Find where the given text appears and provide that cell's center as (x, y) coordinate. 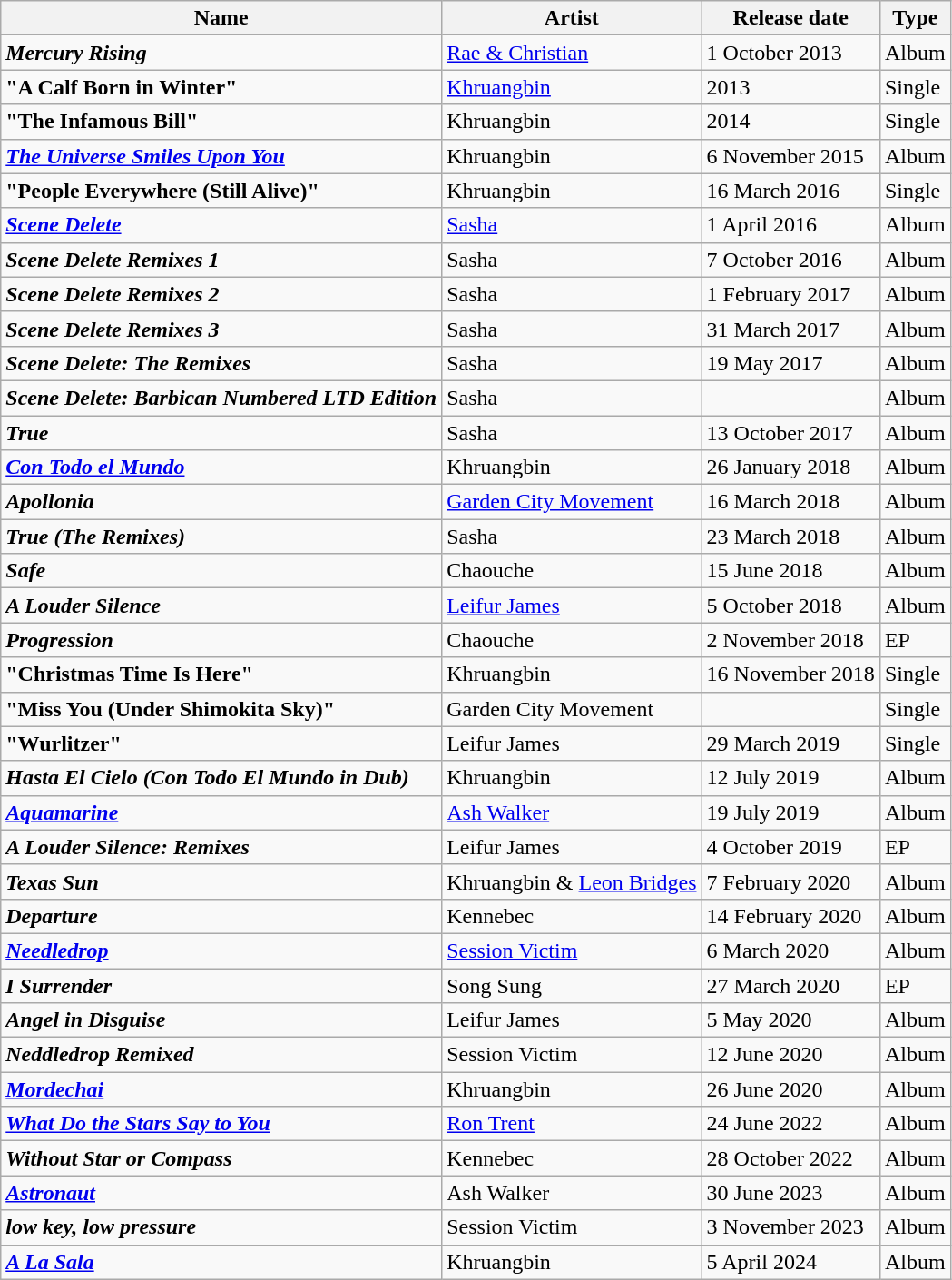
3 November 2023 (790, 1227)
Without Star or Compass (221, 1158)
Departure (221, 916)
A Louder Silence: Remixes (221, 847)
30 June 2023 (790, 1193)
"People Everywhere (Still Alive)" (221, 191)
Artist (572, 18)
I Surrender (221, 985)
Rae & Christian (572, 53)
29 March 2019 (790, 743)
16 November 2018 (790, 674)
Apollonia (221, 502)
Neddledrop Remixed (221, 1055)
26 June 2020 (790, 1089)
16 March 2018 (790, 502)
2013 (790, 87)
"Wurlitzer" (221, 743)
6 March 2020 (790, 950)
Scene Delete Remixes 2 (221, 294)
Texas Sun (221, 881)
Name (221, 18)
7 February 2020 (790, 881)
2014 (790, 122)
15 June 2018 (790, 571)
24 June 2022 (790, 1124)
12 July 2019 (790, 778)
12 June 2020 (790, 1055)
Hasta El Cielo (Con Todo El Mundo in Dub) (221, 778)
23 March 2018 (790, 537)
Scene Delete: The Remixes (221, 363)
Scene Delete (221, 225)
"Christmas Time Is Here" (221, 674)
Needledrop (221, 950)
Scene Delete Remixes 1 (221, 260)
"The Infamous Bill" (221, 122)
Mercury Rising (221, 53)
True (221, 433)
Angel in Disguise (221, 1020)
7 October 2016 (790, 260)
Scene Delete: Barbican Numbered LTD Edition (221, 398)
19 July 2019 (790, 812)
Con Todo el Mundo (221, 468)
2 November 2018 (790, 640)
Mordechai (221, 1089)
Aquamarine (221, 812)
27 March 2020 (790, 985)
What Do the Stars Say to You (221, 1124)
26 January 2018 (790, 468)
Astronaut (221, 1193)
"Miss You (Under Shimokita Sky)" (221, 709)
low key, low pressure (221, 1227)
"A Calf Born in Winter" (221, 87)
Safe (221, 571)
Progression (221, 640)
31 March 2017 (790, 329)
6 November 2015 (790, 156)
1 April 2016 (790, 225)
Release date (790, 18)
The Universe Smiles Upon You (221, 156)
1 February 2017 (790, 294)
Khruangbin & Leon Bridges (572, 881)
19 May 2017 (790, 363)
Scene Delete Remixes 3 (221, 329)
Song Sung (572, 985)
True (The Remixes) (221, 537)
A Louder Silence (221, 606)
16 March 2016 (790, 191)
Ron Trent (572, 1124)
4 October 2019 (790, 847)
5 April 2024 (790, 1262)
14 February 2020 (790, 916)
Type (915, 18)
5 May 2020 (790, 1020)
A La Sala (221, 1262)
13 October 2017 (790, 433)
1 October 2013 (790, 53)
5 October 2018 (790, 606)
28 October 2022 (790, 1158)
